Determine the (X, Y) coordinate at the center of the cell enclosing the given text.  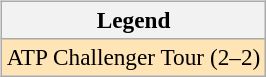
ATP Challenger Tour (2–2) (133, 57)
Legend (133, 20)
